Extract the [X, Y] coordinate from the center of the cell holding the provided text.  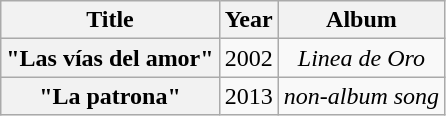
Year [248, 20]
Album [361, 20]
non-album song [361, 96]
2013 [248, 96]
2002 [248, 58]
Linea de Oro [361, 58]
Title [110, 20]
"La patrona" [110, 96]
"Las vías del amor" [110, 58]
